Capture the cell that displays the provided text and extract its (x, y) central coordinate. 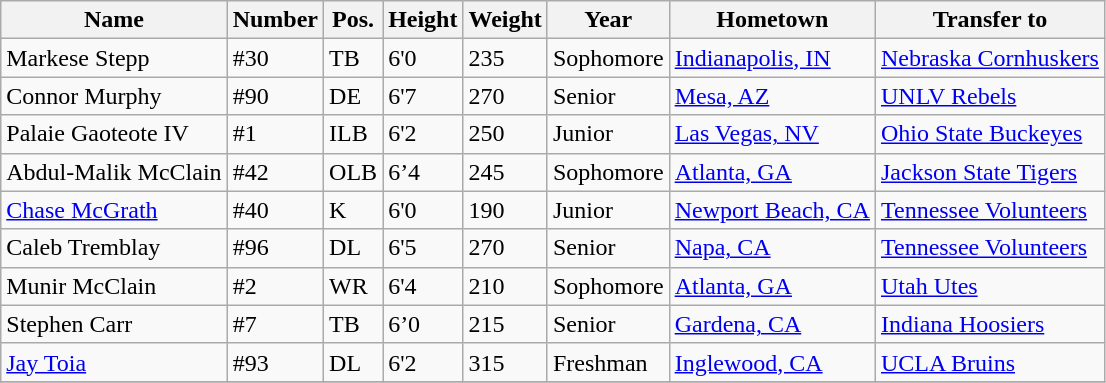
Nebraska Cornhuskers (990, 58)
Number (275, 20)
315 (505, 362)
Pos. (354, 20)
Napa, CA (772, 248)
Caleb Tremblay (114, 248)
6'5 (423, 248)
Stephen Carr (114, 324)
Las Vegas, NV (772, 134)
UCLA Bruins (990, 362)
#96 (275, 248)
Name (114, 20)
#93 (275, 362)
Utah Utes (990, 286)
UNLV Rebels (990, 96)
Mesa, AZ (772, 96)
#2 (275, 286)
ILB (354, 134)
6’0 (423, 324)
Munir McClain (114, 286)
WR (354, 286)
Year (608, 20)
#1 (275, 134)
Freshman (608, 362)
K (354, 210)
DE (354, 96)
Inglewood, CA (772, 362)
Hometown (772, 20)
Gardena, CA (772, 324)
6'4 (423, 286)
#40 (275, 210)
#42 (275, 172)
245 (505, 172)
Height (423, 20)
215 (505, 324)
Connor Murphy (114, 96)
Jay Toia (114, 362)
Newport Beach, CA (772, 210)
Jackson State Tigers (990, 172)
Ohio State Buckeyes (990, 134)
6'7 (423, 96)
Transfer to (990, 20)
#30 (275, 58)
190 (505, 210)
#7 (275, 324)
OLB (354, 172)
235 (505, 58)
6’4 (423, 172)
#90 (275, 96)
250 (505, 134)
Chase McGrath (114, 210)
Weight (505, 20)
Indiana Hoosiers (990, 324)
Abdul-Malik McClain (114, 172)
Markese Stepp (114, 58)
Indianapolis, IN (772, 58)
Palaie Gaoteote IV (114, 134)
210 (505, 286)
